Search for the cell housing the specified text and yield its (X, Y) center coordinate. 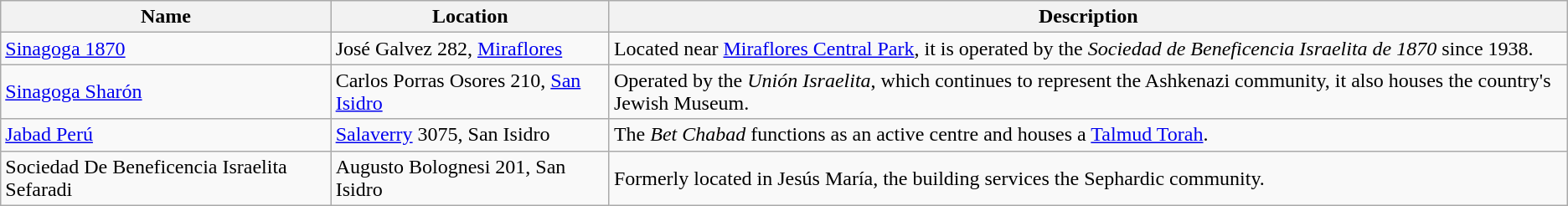
José Galvez 282, Miraflores (470, 49)
Carlos Porras Osores 210, San Isidro (470, 92)
Formerly located in Jesús María, the building services the Sephardic community. (1088, 178)
Sinagoga 1870 (166, 49)
Salaverry 3075, San Isidro (470, 135)
Location (470, 17)
The Bet Chabad functions as an active centre and houses a Talmud Torah. (1088, 135)
Description (1088, 17)
Sociedad De Beneficencia Israelita Sefaradi (166, 178)
Operated by the Unión Israelita, which continues to represent the Ashkenazi community, it also houses the country's Jewish Museum. (1088, 92)
Sinagoga Sharón (166, 92)
Name (166, 17)
Augusto Bolognesi 201, San Isidro (470, 178)
Located near Miraflores Central Park, it is operated by the Sociedad de Beneficencia Israelita de 1870 since 1938. (1088, 49)
Jabad Perú (166, 135)
